From the cell containing the given text, extract its center point as [X, Y] coordinate. 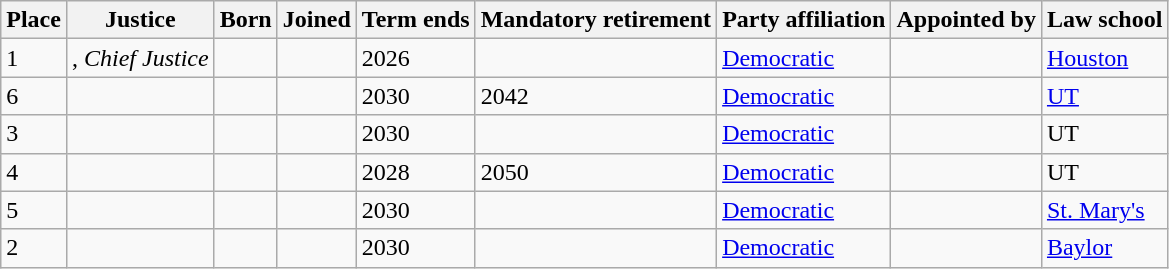
4 [34, 172]
2050 [596, 172]
2026 [416, 58]
Joined [316, 20]
Appointed by [966, 20]
Justice [140, 20]
6 [34, 96]
3 [34, 134]
Party affiliation [804, 20]
Place [34, 20]
Baylor [1104, 248]
Term ends [416, 20]
5 [34, 210]
Mandatory retirement [596, 20]
Houston [1104, 58]
2 [34, 248]
, Chief Justice [140, 58]
2028 [416, 172]
St. Mary's [1104, 210]
Law school [1104, 20]
2042 [596, 96]
1 [34, 58]
Born [246, 20]
